Output the [X, Y] coordinate of the center of the cell containing the given text.  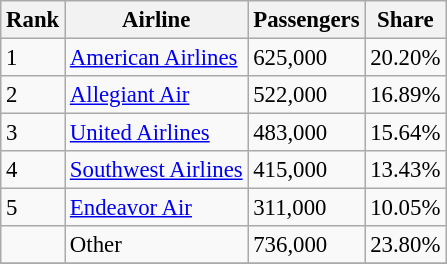
2 [33, 95]
Airline [156, 20]
23.80% [406, 245]
415,000 [306, 170]
Rank [33, 20]
United Airlines [156, 133]
20.20% [406, 58]
483,000 [306, 133]
Southwest Airlines [156, 170]
Passengers [306, 20]
736,000 [306, 245]
Other [156, 245]
Endeavor Air [156, 208]
5 [33, 208]
15.64% [406, 133]
1 [33, 58]
Allegiant Air [156, 95]
3 [33, 133]
522,000 [306, 95]
625,000 [306, 58]
10.05% [406, 208]
16.89% [406, 95]
4 [33, 170]
American Airlines [156, 58]
Share [406, 20]
13.43% [406, 170]
311,000 [306, 208]
